From the cell containing the given text, extract its center point as (X, Y) coordinate. 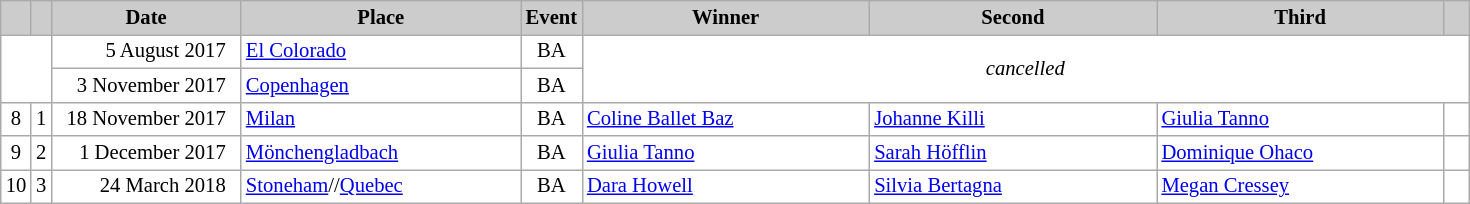
Copenhagen (381, 85)
5 August 2017 (146, 51)
Silvia Bertagna (1012, 186)
Winner (726, 17)
Event (552, 17)
Place (381, 17)
Mönchengladbach (381, 153)
3 (41, 186)
Megan Cressey (1300, 186)
18 November 2017 (146, 119)
10 (16, 186)
2 (41, 153)
Johanne Killi (1012, 119)
Third (1300, 17)
24 March 2018 (146, 186)
3 November 2017 (146, 85)
El Colorado (381, 51)
Dara Howell (726, 186)
cancelled (1025, 68)
Coline Ballet Baz (726, 119)
Stoneham//Quebec (381, 186)
Date (146, 17)
1 December 2017 (146, 153)
9 (16, 153)
8 (16, 119)
1 (41, 119)
Second (1012, 17)
Milan (381, 119)
Sarah Höfflin (1012, 153)
Dominique Ohaco (1300, 153)
